For the text-containing cell, return its midpoint in [X, Y] coordinate format. 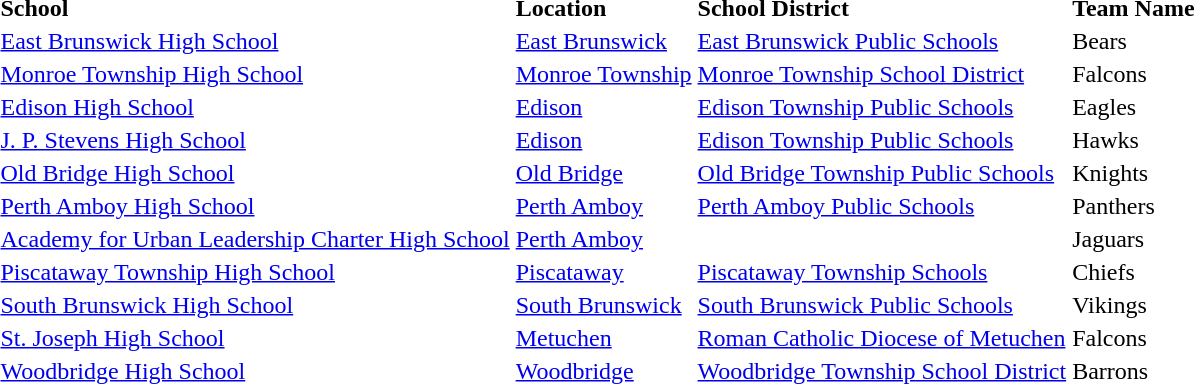
Monroe Township School District [882, 74]
Metuchen [604, 338]
East Brunswick [604, 41]
Old Bridge [604, 173]
Monroe Township [604, 74]
East Brunswick Public Schools [882, 41]
Perth Amboy Public Schools [882, 206]
Piscataway Township Schools [882, 272]
South Brunswick [604, 305]
Piscataway [604, 272]
Roman Catholic Diocese of Metuchen [882, 338]
Old Bridge Township Public Schools [882, 173]
South Brunswick Public Schools [882, 305]
